Pinpoint the cell where the given text exists, returning its (x, y) midpoint coordinate. 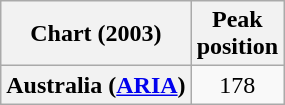
Peakposition (237, 34)
178 (237, 85)
Chart (2003) (96, 34)
Australia (ARIA) (96, 85)
